Return [X, Y] of the center of cell containing provided text 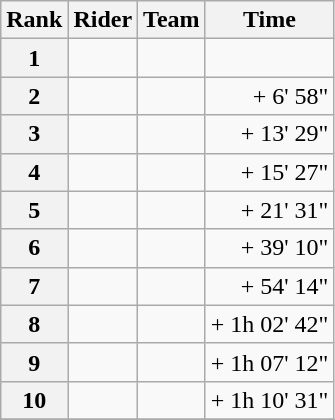
1 [34, 58]
+ 13' 29" [270, 134]
2 [34, 96]
Rider [103, 20]
+ 15' 27" [270, 172]
10 [34, 400]
+ 54' 14" [270, 286]
8 [34, 324]
Time [270, 20]
3 [34, 134]
+ 1h 02' 42" [270, 324]
+ 6' 58" [270, 96]
4 [34, 172]
7 [34, 286]
+ 21' 31" [270, 210]
Team [172, 20]
+ 39' 10" [270, 248]
6 [34, 248]
Rank [34, 20]
+ 1h 07' 12" [270, 362]
5 [34, 210]
+ 1h 10' 31" [270, 400]
9 [34, 362]
